From the cell containing the given text, extract its center point as (X, Y) coordinate. 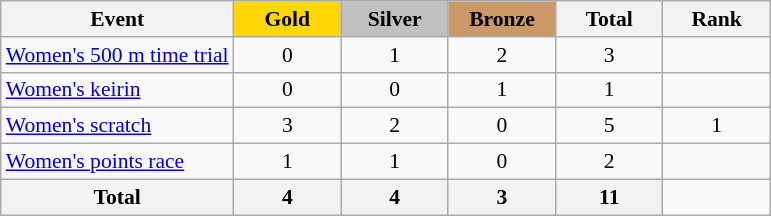
Silver (394, 19)
Women's keirin (118, 90)
Women's scratch (118, 126)
Bronze (502, 19)
Rank (716, 19)
5 (610, 126)
Women's points race (118, 162)
11 (610, 197)
Event (118, 19)
Women's 500 m time trial (118, 55)
Gold (288, 19)
